Locate the cell with the specified text and output its (x, y) center coordinate. 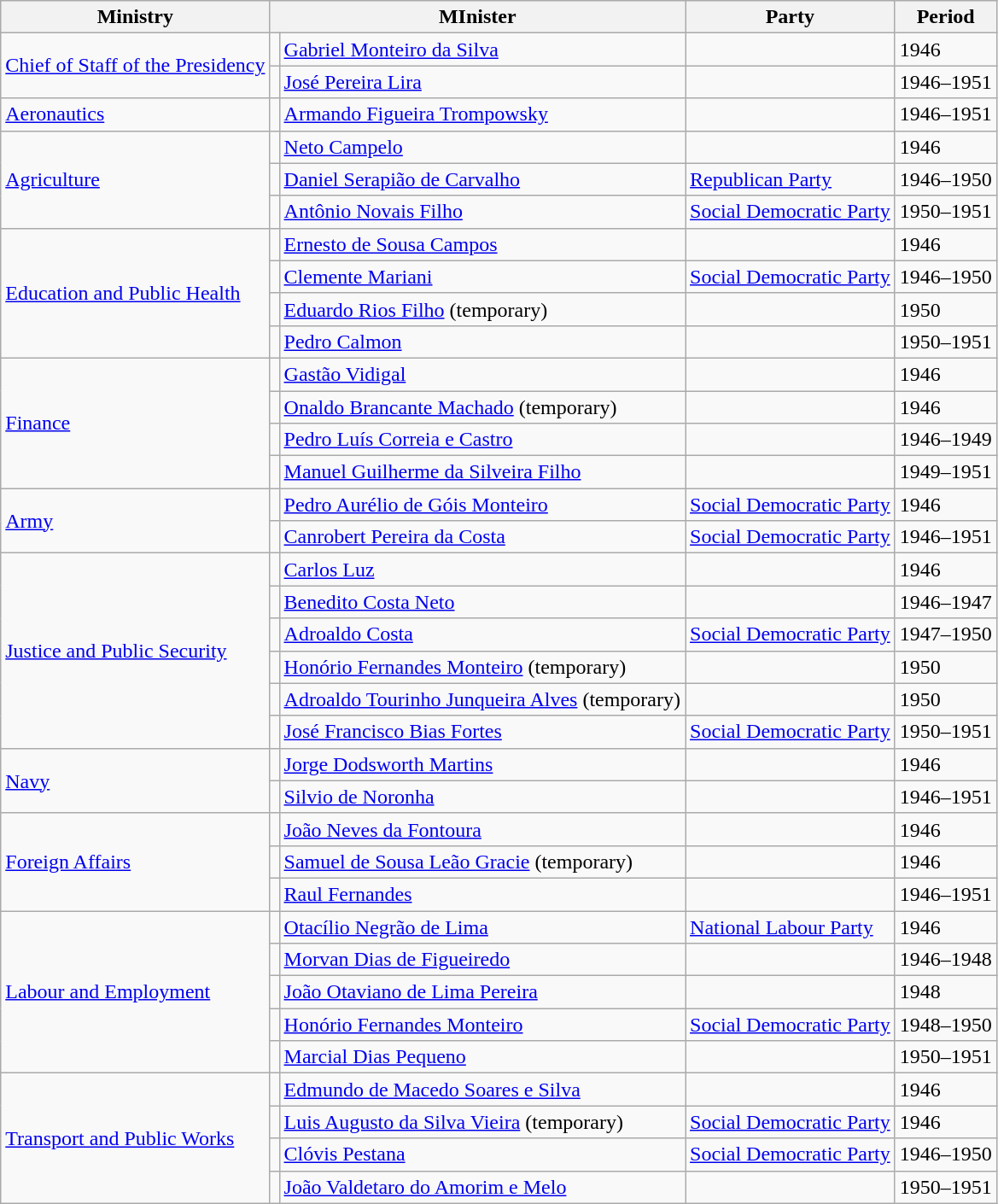
1946–1947 (946, 602)
Transport and Public Works (135, 1138)
1948 (946, 992)
Justice and Public Security (135, 651)
Agriculture (135, 179)
Benedito Costa Neto (482, 602)
1946–1948 (946, 960)
Foreign Affairs (135, 862)
Clóvis Pestana (482, 1154)
1947–1950 (946, 634)
Eduardo Rios Filho (temporary) (482, 309)
Marcial Dias Pequeno (482, 1057)
Armando Figueira Trompowsky (482, 114)
Party (791, 17)
João Valdetaro do Amorim e Melo (482, 1187)
1948–1950 (946, 1025)
Ernesto de Sousa Campos (482, 244)
Manuel Guilherme da Silveira Filho (482, 472)
Chief of Staff of the Presidency (135, 66)
1949–1951 (946, 472)
José Pereira Lira (482, 82)
Adroaldo Costa (482, 634)
Silvio de Noronha (482, 797)
Education and Public Health (135, 293)
National Labour Party (791, 926)
Edmundo de Macedo Soares e Silva (482, 1090)
Period (946, 17)
Pedro Aurélio de Góis Monteiro (482, 505)
Honório Fernandes Monteiro (temporary) (482, 667)
Samuel de Sousa Leão Gracie (temporary) (482, 862)
Pedro Luís Correia e Castro (482, 440)
1946–1949 (946, 440)
Adroaldo Tourinho Junqueira Alves (temporary) (482, 699)
José Francisco Bias Fortes (482, 732)
Otacílio Negrão de Lima (482, 926)
Finance (135, 423)
Gastão Vidigal (482, 374)
Republican Party (791, 179)
Aeronautics (135, 114)
Neto Campelo (482, 147)
Ministry (135, 17)
João Otaviano de Lima Pereira (482, 992)
Raul Fernandes (482, 894)
Honório Fernandes Monteiro (482, 1025)
Jorge Dodsworth Martins (482, 764)
Daniel Serapião de Carvalho (482, 179)
Onaldo Brancante Machado (temporary) (482, 407)
Clemente Mariani (482, 277)
Army (135, 521)
Gabriel Monteiro da Silva (482, 50)
Luis Augusto da Silva Vieira (temporary) (482, 1122)
Pedro Calmon (482, 342)
Carlos Luz (482, 570)
Navy (135, 780)
MInister (478, 17)
Canrobert Pereira da Costa (482, 537)
Morvan Dias de Figueiredo (482, 960)
Labour and Employment (135, 991)
Antônio Novais Filho (482, 212)
João Neves da Fontoura (482, 829)
